Extract the [X, Y] coordinate from the center of the cell holding the provided text.  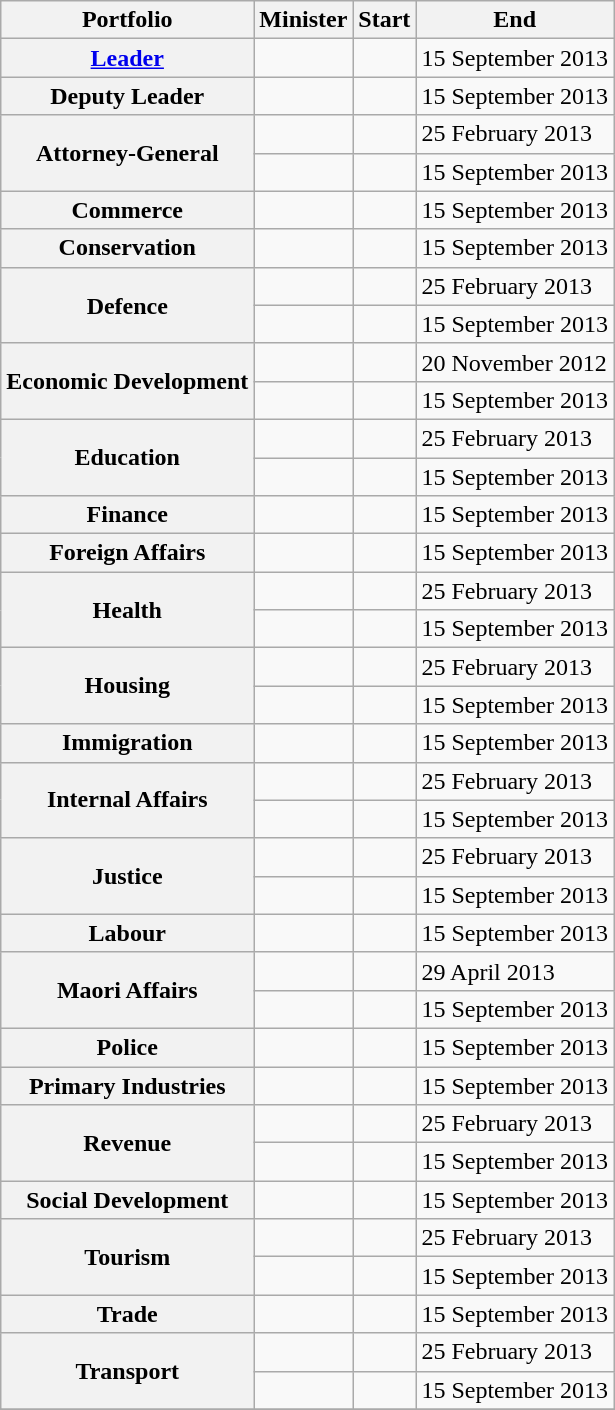
Portfolio [128, 20]
Economic Development [128, 381]
Attorney-General [128, 153]
20 November 2012 [515, 362]
Finance [128, 515]
Primary Industries [128, 1085]
Labour [128, 933]
29 April 2013 [515, 971]
Housing [128, 686]
Foreign Affairs [128, 553]
Police [128, 1047]
End [515, 20]
Minister [304, 20]
Tourism [128, 1257]
Maori Affairs [128, 990]
Conservation [128, 248]
Leader [128, 58]
Trade [128, 1314]
Commerce [128, 210]
Social Development [128, 1200]
Revenue [128, 1143]
Start [384, 20]
Justice [128, 876]
Deputy Leader [128, 96]
Immigration [128, 743]
Defence [128, 305]
Health [128, 610]
Transport [128, 1371]
Internal Affairs [128, 800]
Education [128, 457]
